For the text-containing cell, return its midpoint in [X, Y] coordinate format. 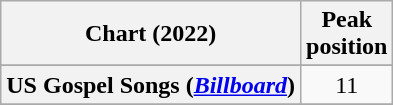
US Gospel Songs (Billboard) [151, 85]
Chart (2022) [151, 34]
Peakposition [347, 34]
11 [347, 85]
